Extract the [x, y] coordinate from the center of the cell holding the provided text.  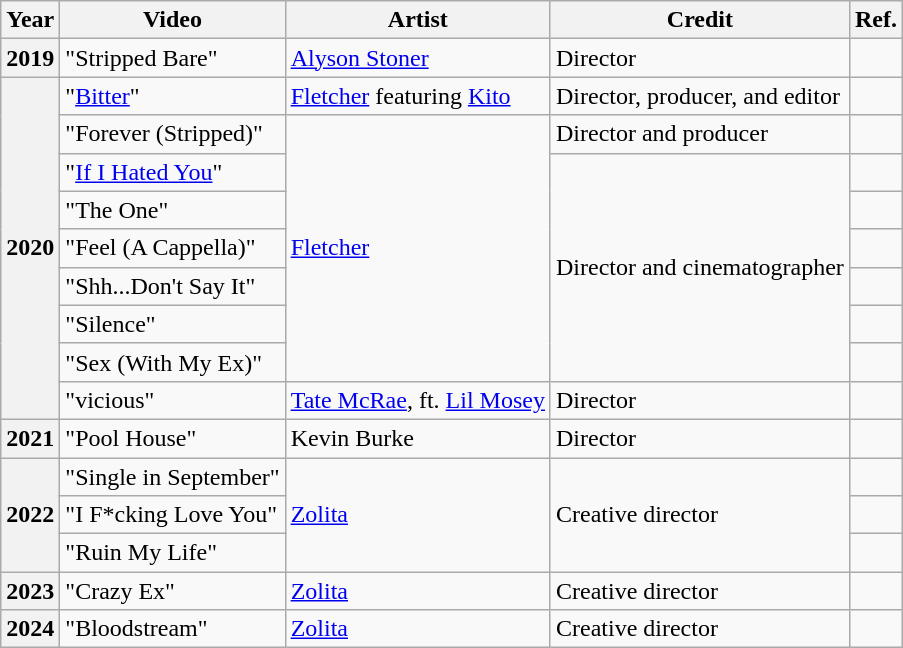
2021 [30, 438]
"Feel (A Cappella)" [172, 248]
Director, producer, and editor [700, 96]
"Pool House" [172, 438]
"Bitter" [172, 96]
2020 [30, 248]
2019 [30, 58]
Fletcher [418, 248]
"Single in September" [172, 477]
2024 [30, 629]
Kevin Burke [418, 438]
Director and cinematographer [700, 267]
2022 [30, 515]
"vicious" [172, 400]
"If I Hated You" [172, 172]
Ref. [876, 20]
Video [172, 20]
"The One" [172, 210]
"Ruin My Life" [172, 553]
"Stripped Bare" [172, 58]
"I F*cking Love You" [172, 515]
"Silence" [172, 324]
Fletcher featuring Kito [418, 96]
Credit [700, 20]
Tate McRae, ft. Lil Mosey [418, 400]
Artist [418, 20]
"Sex (With My Ex)" [172, 362]
"Crazy Ex" [172, 591]
2023 [30, 591]
Director and producer [700, 134]
Alyson Stoner [418, 58]
"Bloodstream" [172, 629]
"Forever (Stripped)" [172, 134]
"Shh...Don't Say It" [172, 286]
Year [30, 20]
